Determine the (X, Y) coordinate at the center of the cell enclosing the given text.  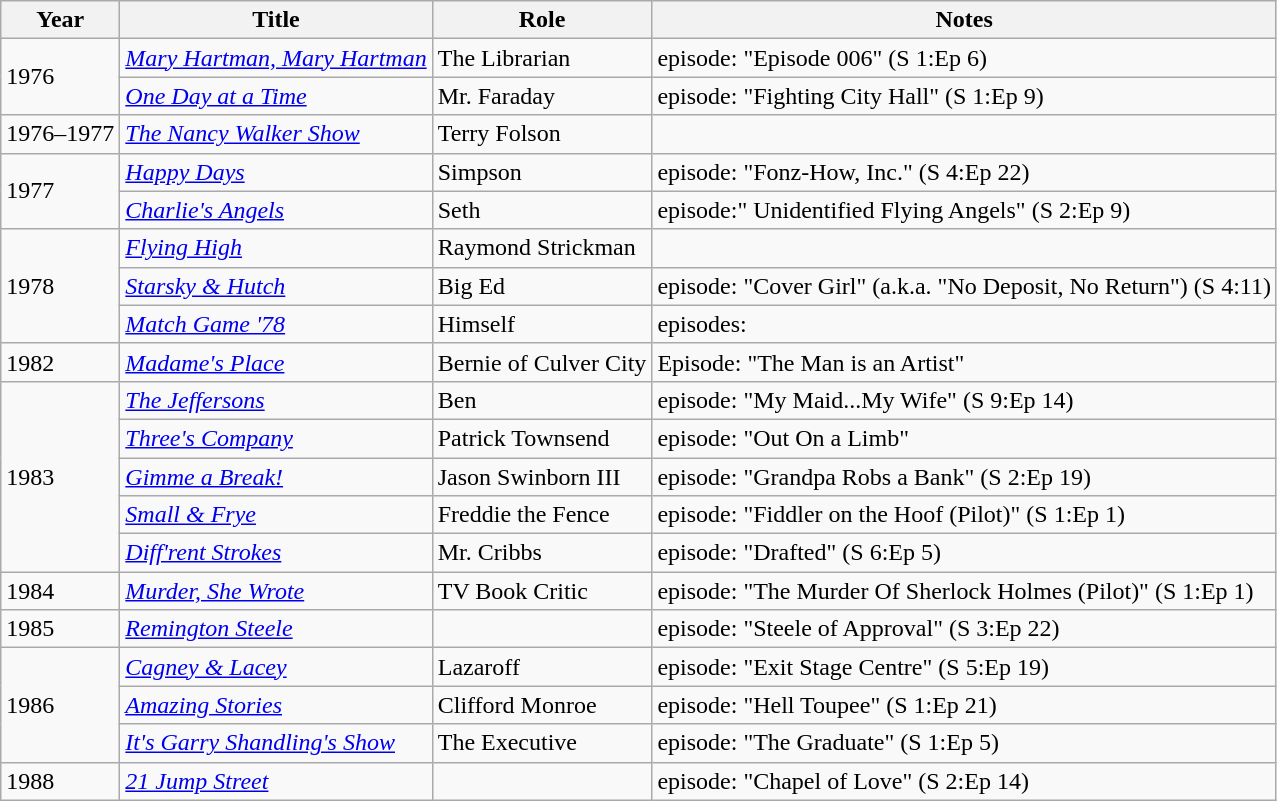
Simpson (542, 172)
Cagney & Lacey (276, 667)
TV Book Critic (542, 591)
episode: "Cover Girl" (a.k.a. "No Deposit, No Return") (S 4:11) (964, 286)
episode:" Unidentified Flying Angels" (S 2:Ep 9) (964, 210)
episode: "Drafted" (S 6:Ep 5) (964, 553)
1988 (60, 781)
Mr. Cribbs (542, 553)
The Executive (542, 743)
episode: "The Murder Of Sherlock Holmes (Pilot)" (S 1:Ep 1) (964, 591)
Raymond Strickman (542, 248)
Flying High (276, 248)
1985 (60, 629)
Remington Steele (276, 629)
1976 (60, 77)
episode: "Out On a Limb" (964, 438)
Small & Frye (276, 515)
1983 (60, 476)
Role (542, 20)
Madame's Place (276, 362)
Seth (542, 210)
Mr. Faraday (542, 96)
episode: "Steele of Approval" (S 3:Ep 22) (964, 629)
Ben (542, 400)
Terry Folson (542, 134)
Freddie the Fence (542, 515)
episodes: (964, 324)
episode: "My Maid...My Wife" (S 9:Ep 14) (964, 400)
The Nancy Walker Show (276, 134)
Lazaroff (542, 667)
Charlie's Angels (276, 210)
Title (276, 20)
Diff'rent Strokes (276, 553)
Amazing Stories (276, 705)
episode: "Fonz-How, Inc." (S 4:Ep 22) (964, 172)
1977 (60, 191)
Episode: "The Man is an Artist" (964, 362)
Match Game '78 (276, 324)
Clifford Monroe (542, 705)
episode: "Grandpa Robs a Bank" (S 2:Ep 19) (964, 477)
Starsky & Hutch (276, 286)
21 Jump Street (276, 781)
1976–1977 (60, 134)
Big Ed (542, 286)
Jason Swinborn III (542, 477)
1978 (60, 286)
episode: "Chapel of Love" (S 2:Ep 14) (964, 781)
Himself (542, 324)
One Day at a Time (276, 96)
Three's Company (276, 438)
1982 (60, 362)
Happy Days (276, 172)
episode: "Fighting City Hall" (S 1:Ep 9) (964, 96)
Year (60, 20)
Bernie of Culver City (542, 362)
Patrick Townsend (542, 438)
Notes (964, 20)
Gimme a Break! (276, 477)
episode: "Episode 006" (S 1:Ep 6) (964, 58)
episode: "Fiddler on the Hoof (Pilot)" (S 1:Ep 1) (964, 515)
The Jeffersons (276, 400)
Murder, She Wrote (276, 591)
1984 (60, 591)
1986 (60, 705)
episode: "Exit Stage Centre" (S 5:Ep 19) (964, 667)
episode: "Hell Toupee" (S 1:Ep 21) (964, 705)
episode: "The Graduate" (S 1:Ep 5) (964, 743)
Mary Hartman, Mary Hartman (276, 58)
It's Garry Shandling's Show (276, 743)
The Librarian (542, 58)
